Detect which cell encompasses the target text, then output its [x, y] center coordinate. 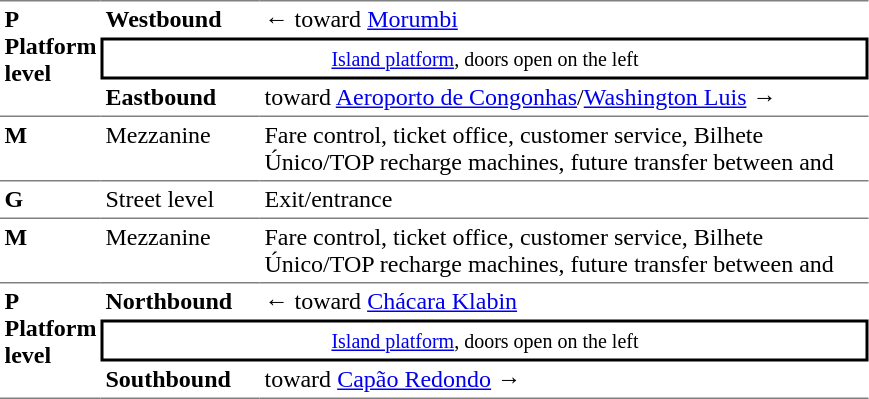
Eastbound [180, 99]
G [50, 199]
← toward Morumbi [564, 19]
← toward Chácara Klabin [564, 301]
Street level [180, 199]
Northbound [180, 301]
Westbound [180, 19]
toward Aeroporto de Congonhas/Washington Luis → [564, 99]
Exit/entrance [564, 199]
